Capture the cell that displays the provided text and extract its (X, Y) central coordinate. 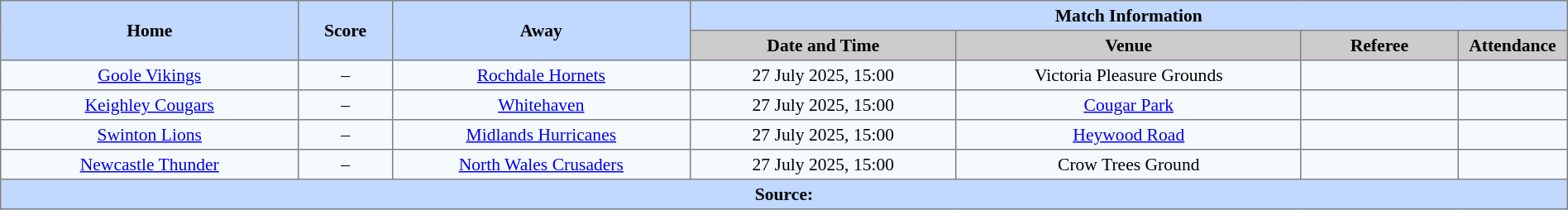
Midlands Hurricanes (541, 135)
Keighley Cougars (150, 105)
Whitehaven (541, 105)
Date and Time (823, 45)
Heywood Road (1128, 135)
Attendance (1513, 45)
North Wales Crusaders (541, 165)
Match Information (1128, 16)
Score (346, 31)
Crow Trees Ground (1128, 165)
Home (150, 31)
Swinton Lions (150, 135)
Source: (784, 194)
Victoria Pleasure Grounds (1128, 75)
Goole Vikings (150, 75)
Cougar Park (1128, 105)
Rochdale Hornets (541, 75)
Away (541, 31)
Venue (1128, 45)
Newcastle Thunder (150, 165)
Referee (1379, 45)
